Identify which cell holds the provided text, then report its (X, Y) central coordinate. 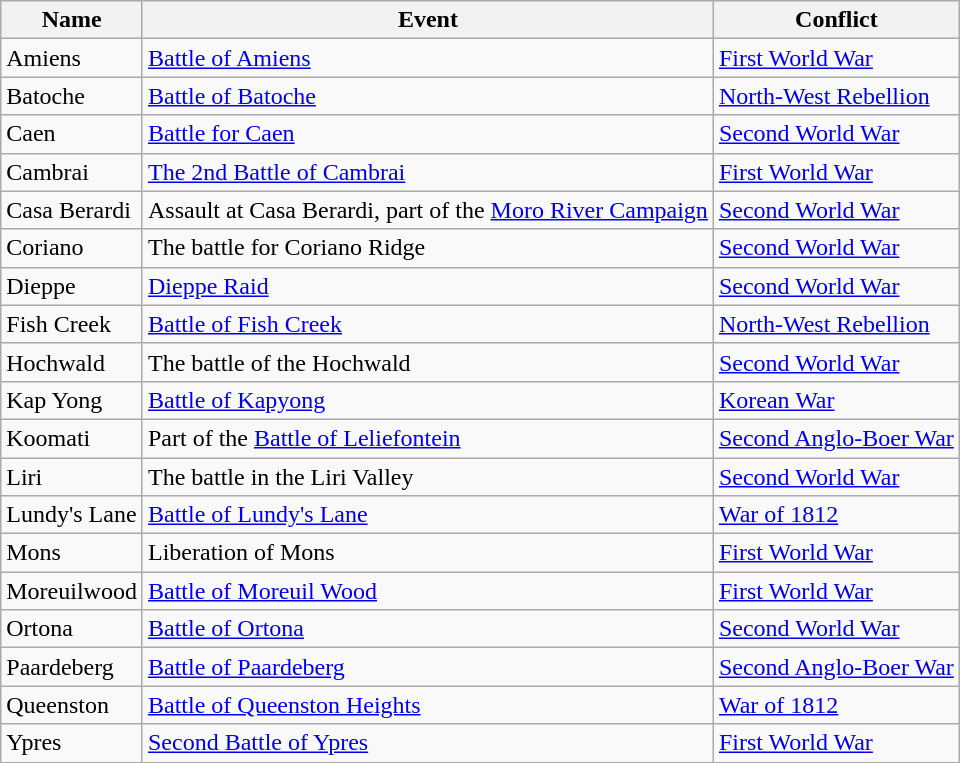
Ypres (72, 743)
Battle of Fish Creek (428, 324)
Battle of Queenston Heights (428, 705)
Conflict (836, 20)
Batoche (72, 96)
Battle of Moreuil Wood (428, 591)
Liri (72, 477)
Lundy's Lane (72, 515)
Casa Berardi (72, 210)
Liberation of Mons (428, 553)
Second Battle of Ypres (428, 743)
Mons (72, 553)
Korean War (836, 400)
The battle of the Hochwald (428, 362)
The battle for Coriano Ridge (428, 248)
The battle in the Liri Valley (428, 477)
Cambrai (72, 172)
Battle of Amiens (428, 58)
Battle of Paardeberg (428, 667)
Battle of Lundy's Lane (428, 515)
Battle of Ortona (428, 629)
Koomati (72, 438)
Name (72, 20)
Battle of Batoche (428, 96)
Battle for Caen (428, 134)
The 2nd Battle of Cambrai (428, 172)
Paardeberg (72, 667)
Queenston (72, 705)
Fish Creek (72, 324)
Battle of Kapyong (428, 400)
Dieppe Raid (428, 286)
Ortona (72, 629)
Event (428, 20)
Moreuilwood (72, 591)
Hochwald (72, 362)
Part of the Battle of Leliefontein (428, 438)
Amiens (72, 58)
Assault at Casa Berardi, part of the Moro River Campaign (428, 210)
Caen (72, 134)
Kap Yong (72, 400)
Dieppe (72, 286)
Coriano (72, 248)
